Provide the (X, Y) coordinate of the cell's center where the given text is located.  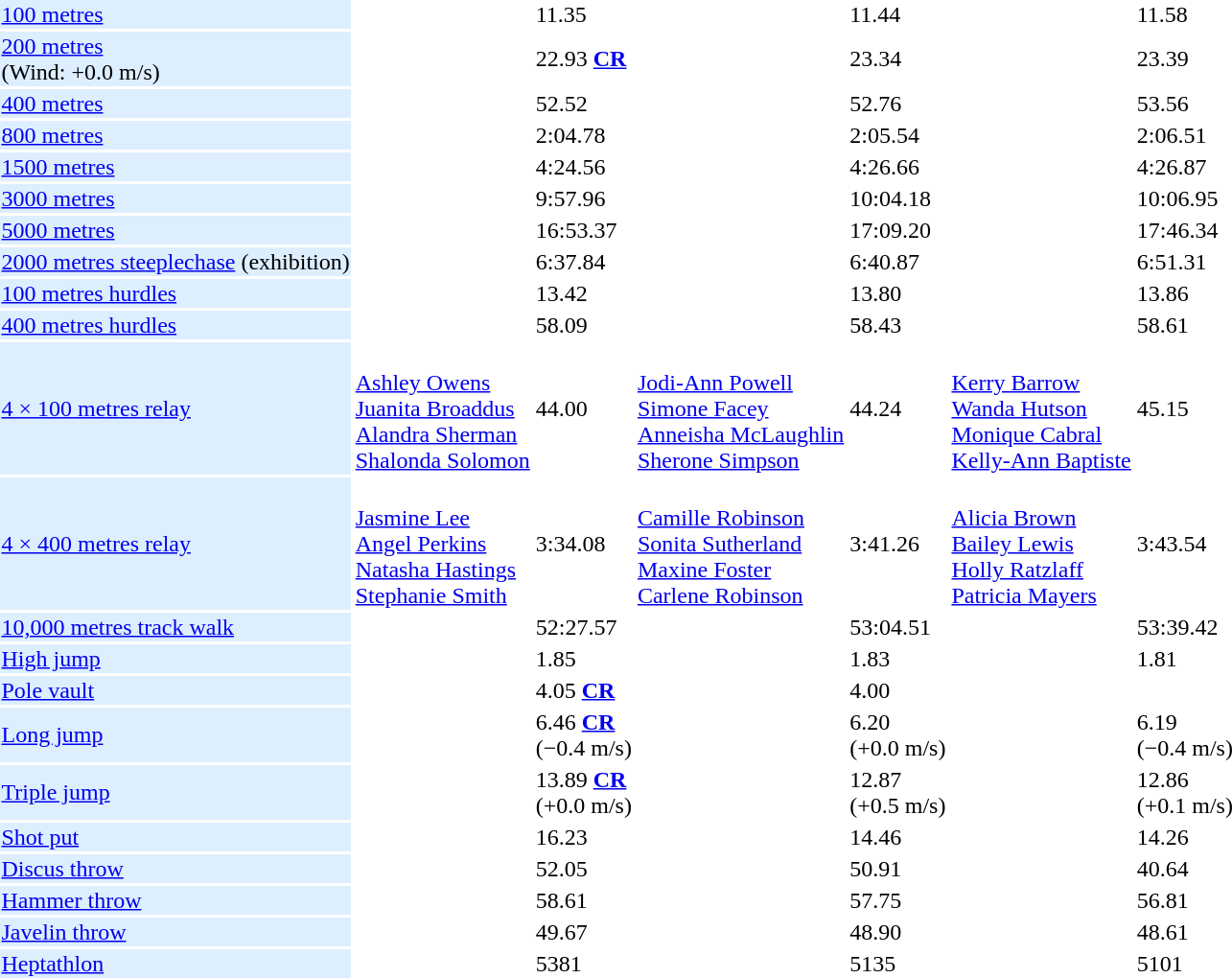
52.52 (583, 104)
3:34.08 (583, 544)
3:41.26 (897, 544)
5000 metres (175, 230)
2:04.78 (583, 135)
Long jump (175, 734)
44.00 (583, 408)
3000 metres (175, 198)
Camille RobinsonSonita SutherlandMaxine FosterCarlene Robinson (740, 544)
Jasmine LeeAngel PerkinsNatasha HastingsStephanie Smith (443, 544)
11.44 (897, 14)
5381 (583, 964)
1.83 (897, 659)
400 metres hurdles (175, 325)
Javelin throw (175, 932)
6:40.87 (897, 262)
High jump (175, 659)
52.76 (897, 104)
6:37.84 (583, 262)
4 × 100 metres relay (175, 408)
52:27.57 (583, 627)
52.05 (583, 869)
2:05.54 (897, 135)
800 metres (175, 135)
10:04.18 (897, 198)
400 metres (175, 104)
5135 (897, 964)
57.75 (897, 900)
4 × 400 metres relay (175, 544)
1.85 (583, 659)
Ashley OwensJuanita BroaddusAlandra ShermanShalonda Solomon (443, 408)
9:57.96 (583, 198)
4:24.56 (583, 167)
58.43 (897, 325)
4.05 CR (583, 690)
16.23 (583, 837)
13.42 (583, 293)
50.91 (897, 869)
Jodi-Ann PowellSimone FaceyAnneisha McLaughlinSherone Simpson (740, 408)
6.20 (+0.0 m/s) (897, 734)
49.67 (583, 932)
14.46 (897, 837)
6.46 CR (−0.4 m/s) (583, 734)
Discus throw (175, 869)
4:26.66 (897, 167)
12.87 (+0.5 m/s) (897, 792)
22.93 CR (583, 59)
4.00 (897, 690)
23.34 (897, 59)
2000 metres steeplechase (exhibition) (175, 262)
Alicia BrownBailey LewisHolly RatzlaffPatricia Mayers (1041, 544)
44.24 (897, 408)
200 metres(Wind: +0.0 m/s) (175, 59)
Hammer throw (175, 900)
11.35 (583, 14)
16:53.37 (583, 230)
Triple jump (175, 792)
Heptathlon (175, 964)
Pole vault (175, 690)
53:04.51 (897, 627)
Kerry BarrowWanda HutsonMonique CabralKelly-Ann Baptiste (1041, 408)
48.90 (897, 932)
100 metres (175, 14)
58.61 (583, 900)
13.89 CR (+0.0 m/s) (583, 792)
10,000 metres track walk (175, 627)
58.09 (583, 325)
1500 metres (175, 167)
13.80 (897, 293)
Shot put (175, 837)
100 metres hurdles (175, 293)
17:09.20 (897, 230)
